From the cell containing the given text, extract its center point as [X, Y] coordinate. 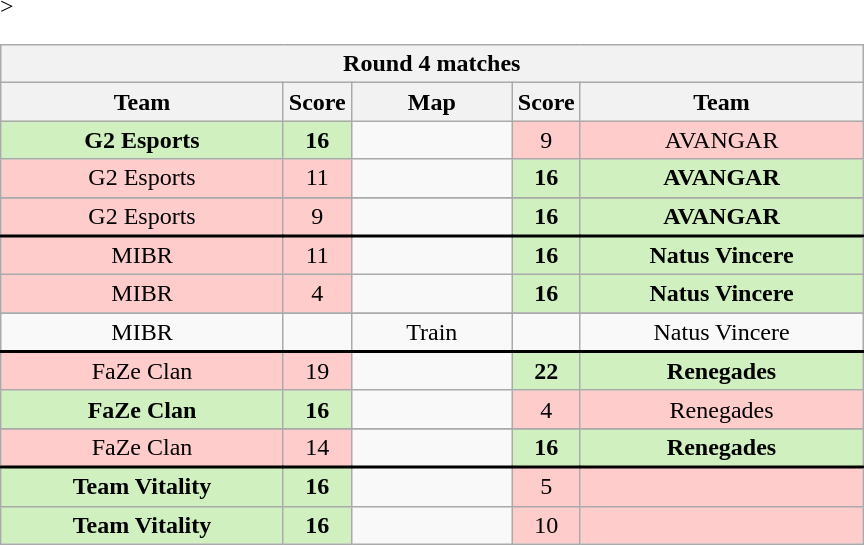
22 [546, 372]
14 [317, 448]
Round 4 matches [432, 64]
10 [546, 525]
Map [432, 102]
19 [317, 372]
Train [432, 332]
5 [546, 486]
